For the text-containing cell, return its midpoint in [X, Y] coordinate format. 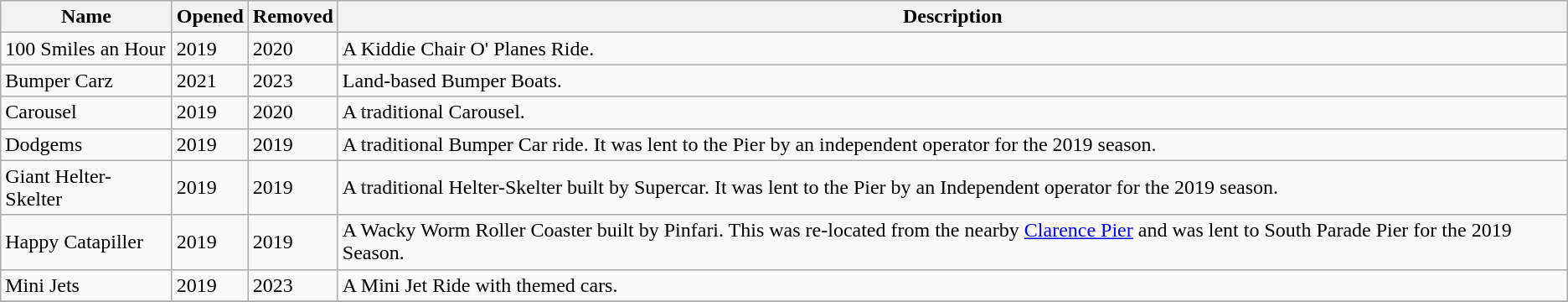
Happy Catapiller [86, 242]
Dodgems [86, 144]
A Kiddie Chair O' Planes Ride. [952, 49]
Removed [293, 17]
A traditional Carousel. [952, 112]
A traditional Helter-Skelter built by Supercar. It was lent to the Pier by an Independent operator for the 2019 season. [952, 188]
Land-based Bumper Boats. [952, 81]
A Mini Jet Ride with themed cars. [952, 285]
Bumper Carz [86, 81]
Opened [209, 17]
Giant Helter-Skelter [86, 188]
Carousel [86, 112]
Mini Jets [86, 285]
A traditional Bumper Car ride. It was lent to the Pier by an independent operator for the 2019 season. [952, 144]
2021 [209, 81]
Description [952, 17]
Name [86, 17]
100 Smiles an Hour [86, 49]
